Scan for the cell matching the given text and deliver its [x, y] coordinate at center. 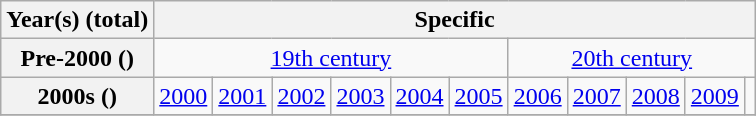
2007 [596, 96]
19th century [331, 58]
2006 [538, 96]
2002 [302, 96]
2003 [360, 96]
Year(s) (total) [78, 20]
2004 [420, 96]
2005 [478, 96]
2009 [714, 96]
2000 [184, 96]
2000s () [78, 96]
2001 [242, 96]
Specific [455, 20]
2008 [656, 96]
Pre-2000 () [78, 58]
20th century [632, 58]
